Identify which cell holds the provided text, then report its (X, Y) central coordinate. 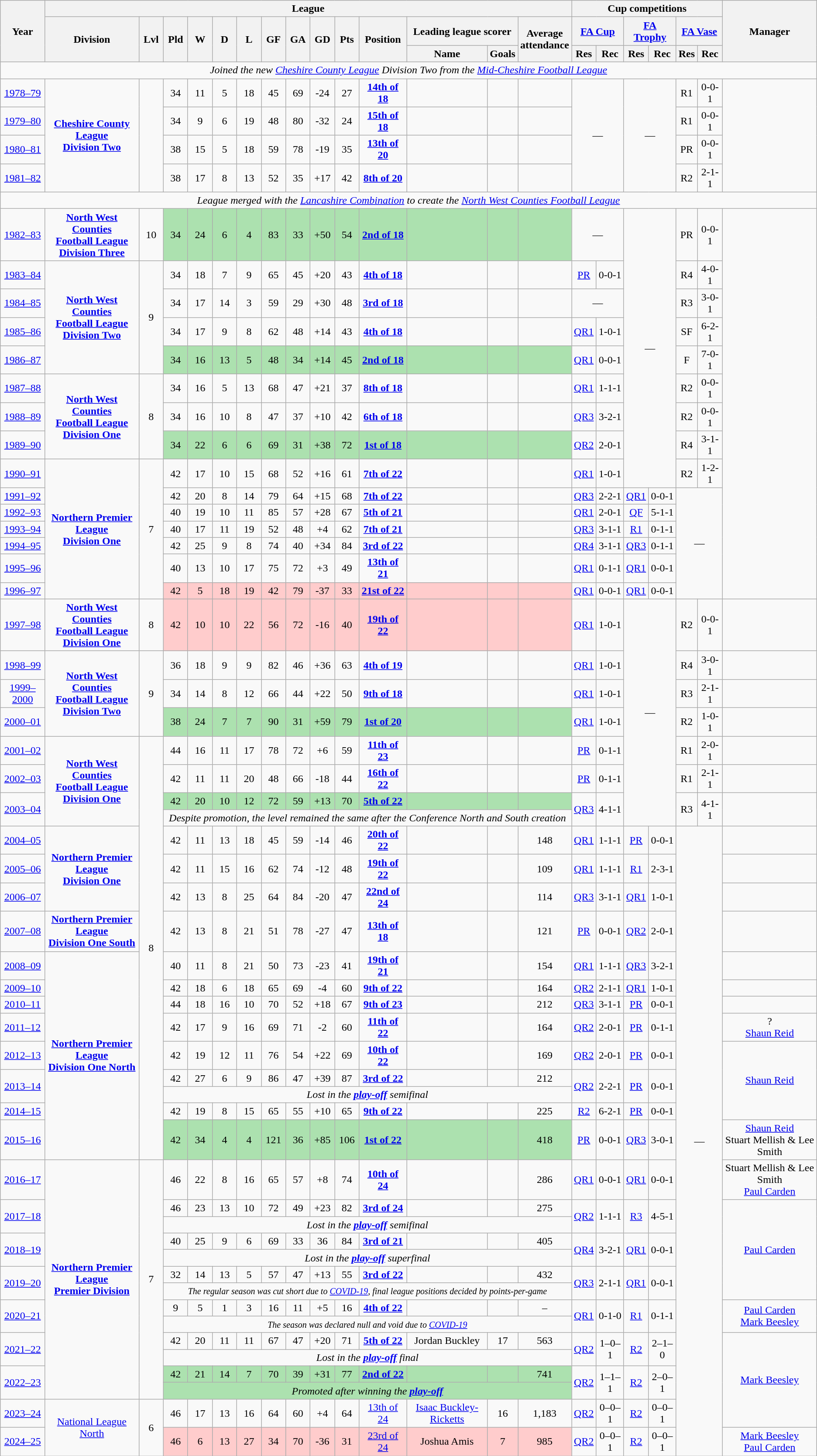
-16 (323, 625)
741 (545, 1374)
2017–18 (23, 1217)
8th of 20 (383, 178)
61 (347, 474)
2009–10 (23, 988)
GA (298, 39)
73 (298, 966)
+18 (323, 1005)
1982–83 (23, 235)
1999–2000 (23, 694)
1st of 22 (383, 1139)
League merged with the Lancashire Combination to create the North West Counties Football League (408, 200)
2011–12 (23, 1027)
87 (347, 1078)
1996–97 (23, 591)
-19 (323, 149)
Promoted after winning the play-off (367, 1391)
+85 (323, 1139)
2–0–1 (663, 1382)
169 (545, 1056)
+31 (323, 1374)
13th of 20 (383, 149)
Leading league scorer (463, 31)
2007–08 (23, 931)
+36 (323, 665)
225 (545, 1111)
2003–04 (23, 810)
2-3-1 (663, 869)
1979–80 (23, 121)
14th of 18 (383, 92)
-36 (323, 1441)
23rd of 24 (383, 1441)
W (200, 39)
Position (383, 39)
Shaun Reid (770, 1080)
Northern Premier LeaguePremier Division (92, 1280)
+17 (323, 178)
13th of 18 (383, 931)
63 (347, 665)
FA Vase (699, 31)
2019–20 (23, 1283)
Northern Premier LeagueDivision One North (92, 1056)
2022–23 (23, 1382)
L (249, 39)
F (687, 360)
4th of 19 (383, 665)
Joined the new Cheshire County League Division Two from the Mid-Cheshire Football League (408, 70)
The regular season was cut short due to COVID-19, final league positions decided by points-per-game (367, 1291)
+3 (323, 568)
+8 (323, 1180)
76 (274, 1056)
154 (545, 966)
1988–89 (23, 417)
2012–13 (23, 1056)
Shaun ReidStuart Mellish & Lee Smith (770, 1139)
+39 (323, 1078)
+59 (323, 721)
1983–84 (23, 275)
-12 (323, 869)
2008–09 (23, 966)
1986–87 (23, 360)
29 (298, 303)
-4 (323, 988)
FA Trophy (650, 31)
41 (347, 966)
-2 (323, 1027)
Pld (175, 39)
2013–14 (23, 1086)
2010–11 (23, 1005)
2018–19 (23, 1250)
1991–92 (23, 496)
1,183 (545, 1413)
National League North (92, 1427)
1–1–1 (610, 1382)
13th of 24 (383, 1413)
1989–90 (23, 445)
+38 (323, 445)
Joshua Amis (447, 1441)
23 (200, 1208)
SF (687, 332)
9th of 18 (383, 694)
Goals (503, 54)
Cup competitions (647, 9)
2nd of 22 (383, 1374)
Despite promotion, the level remained the same after the Conference North and South creation (367, 818)
10th of 24 (383, 1180)
North West CountiesFootball LeagueDivision Three (92, 235)
Isaac Buckley-Ricketts (447, 1413)
1-2-1 (710, 474)
15th of 18 (383, 121)
1987–88 (23, 388)
-37 (323, 591)
3rd of 18 (383, 303)
Jordan Buckley (447, 1341)
21st of 22 (383, 591)
1980–81 (23, 149)
275 (545, 1208)
+5 (323, 1308)
+15 (323, 496)
2014–15 (23, 1111)
Year (23, 31)
5-1-1 (663, 513)
Mark BeesleyPaul Carden (770, 1441)
Pts (347, 39)
-14 (323, 840)
1978–79 (23, 92)
2000–01 (23, 721)
2016–17 (23, 1180)
1981–82 (23, 178)
1995–96 (23, 568)
11th of 22 (383, 1027)
+6 (323, 750)
1st of 18 (383, 445)
2015–16 (23, 1139)
4th of 22 (383, 1308)
39 (298, 1374)
8th of 18 (383, 388)
22nd of 24 (383, 897)
418 (545, 1139)
2002–03 (23, 779)
D (224, 39)
405 (545, 1241)
10th of 22 (383, 1056)
-32 (323, 121)
109 (545, 869)
106 (347, 1139)
32 (175, 1275)
432 (545, 1275)
4-0-1 (710, 275)
Manager (770, 31)
1–0–1 (610, 1349)
QF (636, 513)
Division (92, 39)
563 (545, 1341)
1985–86 (23, 332)
85 (274, 513)
+28 (323, 513)
80 (298, 121)
Paul CardenMark Beesley (770, 1316)
148 (545, 840)
GD (323, 39)
77 (347, 1374)
FA Cup (598, 31)
2020–21 (23, 1316)
0-1-0 (610, 1316)
Lvl (151, 39)
3rd of 24 (383, 1208)
2024–25 (23, 1441)
+21 (323, 388)
7-0-1 (710, 360)
+23 (323, 1208)
+16 (323, 474)
Lost in the play-off superfinal (367, 1258)
20th of 22 (383, 840)
-23 (323, 966)
1993–94 (23, 529)
2004–05 (23, 840)
985 (545, 1441)
1 (224, 1308)
+34 (323, 546)
1990–91 (23, 474)
19th of 21 (383, 966)
2001–02 (23, 750)
9th of 23 (383, 1005)
1994–95 (23, 546)
-24 (323, 92)
4-5-1 (663, 1217)
2–1–0 (663, 1349)
Name (447, 54)
-20 (323, 897)
The season was declared null and void due to COVID-19 (367, 1324)
90 (274, 721)
?Shaun Reid (770, 1027)
51 (274, 931)
Stuart Mellish & Lee SmithPaul Carden (770, 1180)
+50 (323, 235)
1998–99 (23, 665)
286 (545, 1180)
Paul Carden (770, 1250)
– (545, 1308)
-18 (323, 779)
GF (274, 39)
75 (274, 568)
1st of 20 (383, 721)
7th of 21 (383, 529)
-27 (323, 931)
114 (545, 897)
Mark Beesley (770, 1380)
Cheshire County LeagueDivision Two (92, 135)
13th of 21 (383, 568)
2005–06 (23, 869)
11th of 23 (383, 750)
+30 (323, 303)
1984–85 (23, 303)
1997–98 (23, 625)
16th of 22 (383, 779)
5th of 21 (383, 513)
83 (274, 235)
2006–07 (23, 897)
Northern Premier LeagueDivision One South (92, 931)
56 (274, 625)
1992–93 (23, 513)
League (308, 9)
6th of 18 (383, 417)
86 (274, 1078)
2021–22 (23, 1349)
3rd of 21 (383, 1241)
Lost in the play-off final (367, 1357)
Averageattendance (545, 39)
2023–24 (23, 1413)
